Extract the (x, y) coordinate from the center of the cell holding the provided text.  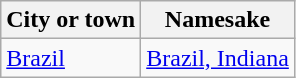
Namesake (218, 20)
City or town (71, 20)
Brazil, Indiana (218, 58)
Brazil (71, 58)
